Return (X, Y) of the center of cell containing provided text 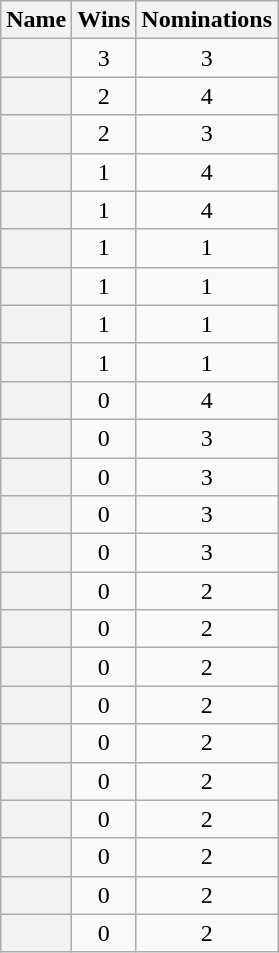
Wins (104, 20)
Name (36, 20)
Nominations (207, 20)
